Pinpoint the cell where the given text exists, returning its (x, y) midpoint coordinate. 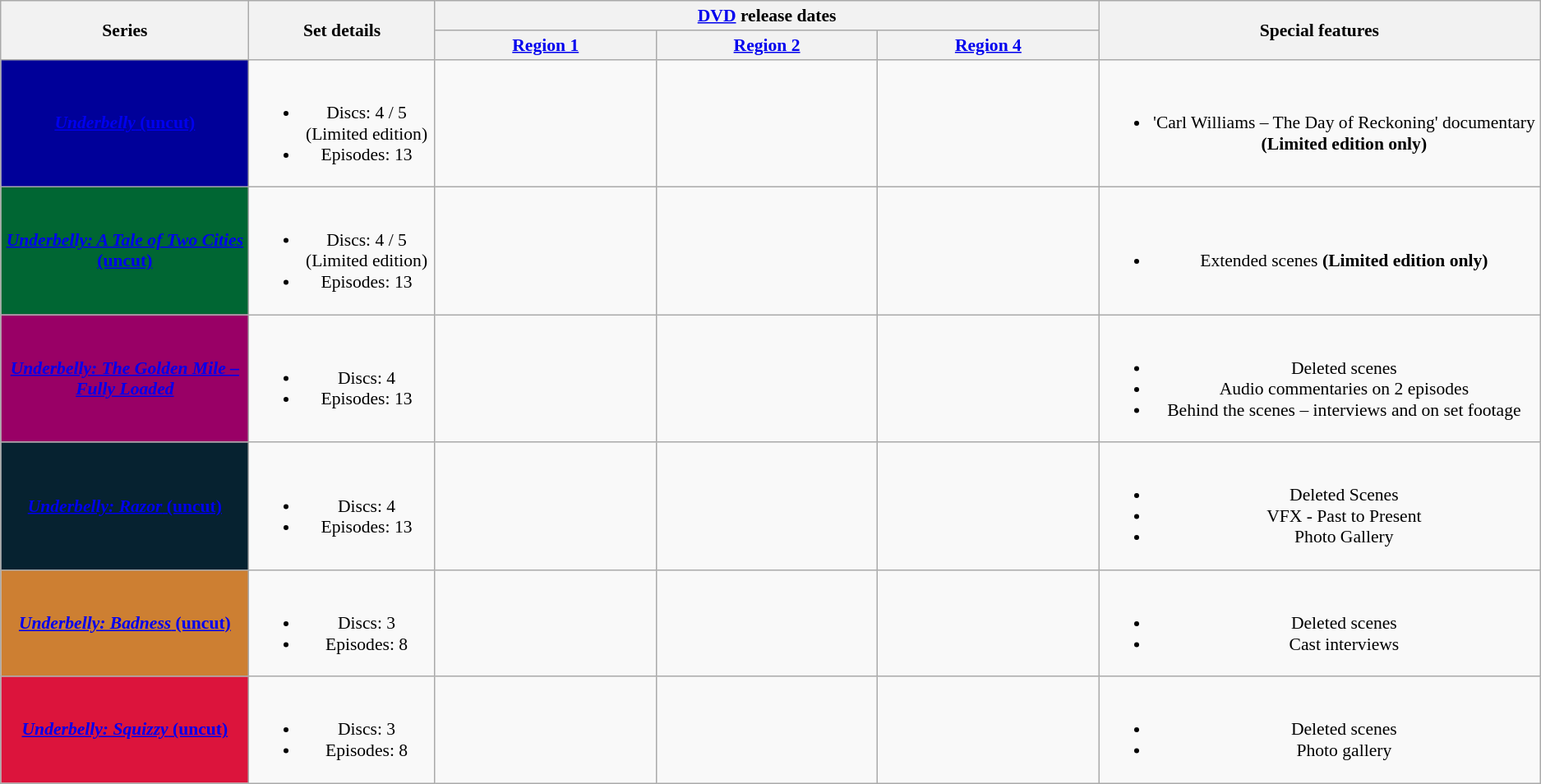
Region 4 (988, 45)
Series (125, 30)
Extended scenes (Limited edition only) (1320, 251)
'Carl Williams – The Day of Reckoning' documentary (Limited edition only) (1320, 123)
DVD release dates (767, 16)
Region 1 (546, 45)
Underbelly: Squizzy (uncut) (125, 730)
Underbelly: Razor (uncut) (125, 506)
Underbelly: Badness (uncut) (125, 624)
Deleted scenesCast interviews (1320, 624)
Underbelly: The Golden Mile – Fully Loaded (125, 378)
Deleted scenesAudio commentaries on 2 episodesBehind the scenes – interviews and on set footage (1320, 378)
Underbelly: A Tale of Two Cities (uncut) (125, 251)
Special features (1320, 30)
Set details (342, 30)
Region 2 (766, 45)
Deleted scenesPhoto gallery (1320, 730)
Underbelly (uncut) (125, 123)
Deleted ScenesVFX - Past to PresentPhoto Gallery (1320, 506)
